Identify which cell holds the provided text, then report its [X, Y] central coordinate. 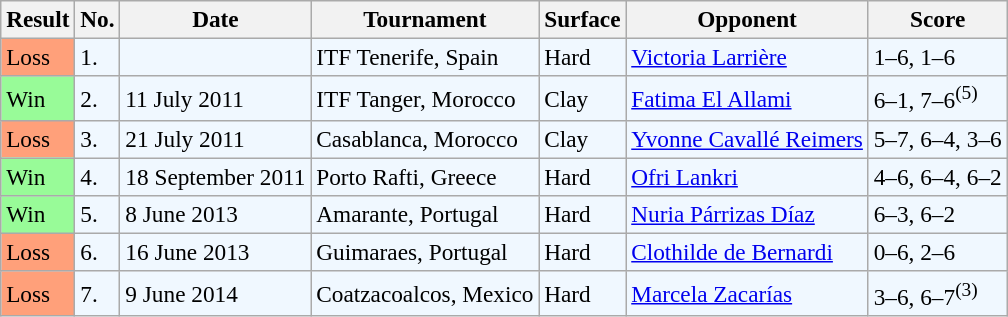
Surface [582, 19]
Opponent [747, 19]
ITF Tanger, Morocco [425, 98]
Score [938, 19]
6–3, 6–2 [938, 214]
3. [98, 139]
5–7, 6–4, 3–6 [938, 139]
11 July 2011 [216, 98]
6. [98, 252]
Porto Rafti, Greece [425, 177]
ITF Tenerife, Spain [425, 57]
Clothilde de Bernardi [747, 252]
7. [98, 293]
Result [38, 19]
Coatzacoalcos, Mexico [425, 293]
16 June 2013 [216, 252]
Nuria Párrizas Díaz [747, 214]
2. [98, 98]
Tournament [425, 19]
Amarante, Portugal [425, 214]
Yvonne Cavallé Reimers [747, 139]
18 September 2011 [216, 177]
Marcela Zacarías [747, 293]
8 June 2013 [216, 214]
6–1, 7–6(5) [938, 98]
0–6, 2–6 [938, 252]
Guimaraes, Portugal [425, 252]
21 July 2011 [216, 139]
3–6, 6–7(3) [938, 293]
4. [98, 177]
Ofri Lankri [747, 177]
4–6, 6–4, 6–2 [938, 177]
1. [98, 57]
9 June 2014 [216, 293]
5. [98, 214]
Date [216, 19]
Victoria Larrière [747, 57]
Fatima El Allami [747, 98]
Casablanca, Morocco [425, 139]
1–6, 1–6 [938, 57]
No. [98, 19]
